Identify which cell holds the provided text, then report its (x, y) central coordinate. 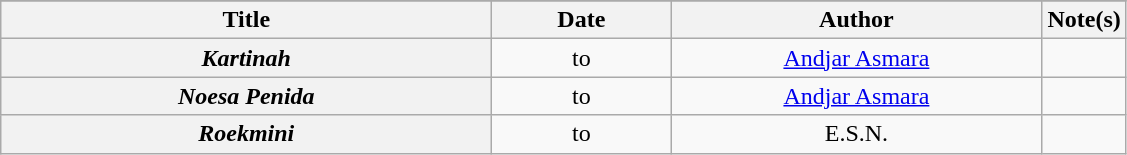
Noesa Penida (246, 96)
Author (856, 20)
Date (582, 20)
Roekmini (246, 134)
Note(s) (1084, 20)
Kartinah (246, 58)
E.S.N. (856, 134)
Title (246, 20)
